Extract the [x, y] coordinate from the center of the cell holding the provided text.  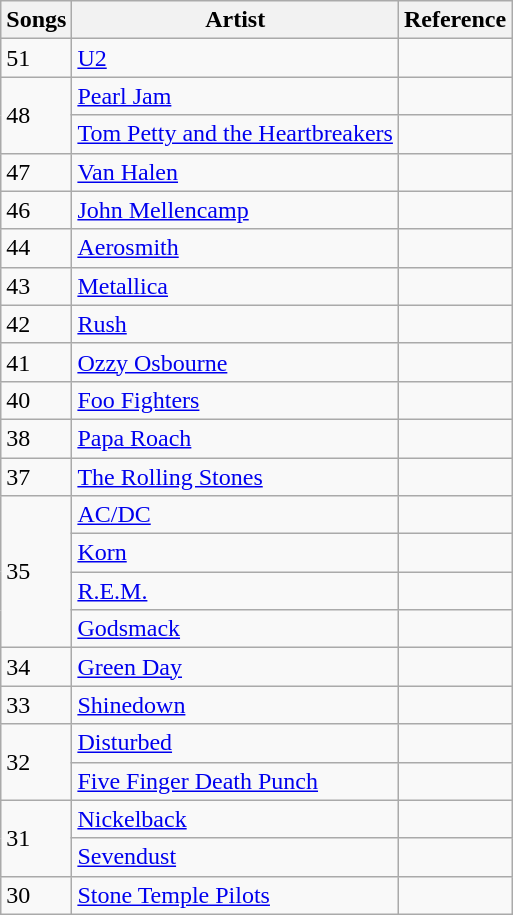
Van Halen [236, 172]
Nickelback [236, 819]
Rush [236, 324]
32 [36, 762]
35 [36, 572]
Shinedown [236, 705]
38 [36, 438]
34 [36, 667]
Pearl Jam [236, 96]
Aerosmith [236, 248]
Foo Fighters [236, 400]
AC/DC [236, 515]
R.E.M. [236, 591]
Korn [236, 553]
42 [36, 324]
The Rolling Stones [236, 477]
John Mellencamp [236, 210]
Papa Roach [236, 438]
Ozzy Osbourne [236, 362]
46 [36, 210]
31 [36, 838]
37 [36, 477]
Sevendust [236, 857]
43 [36, 286]
Reference [454, 20]
Songs [36, 20]
Five Finger Death Punch [236, 781]
Tom Petty and the Heartbreakers [236, 134]
Metallica [236, 286]
Godsmack [236, 629]
30 [36, 895]
48 [36, 115]
Artist [236, 20]
44 [36, 248]
51 [36, 58]
47 [36, 172]
U2 [236, 58]
40 [36, 400]
Stone Temple Pilots [236, 895]
Green Day [236, 667]
Disturbed [236, 743]
41 [36, 362]
33 [36, 705]
